Detect which cell encompasses the target text, then output its [X, Y] center coordinate. 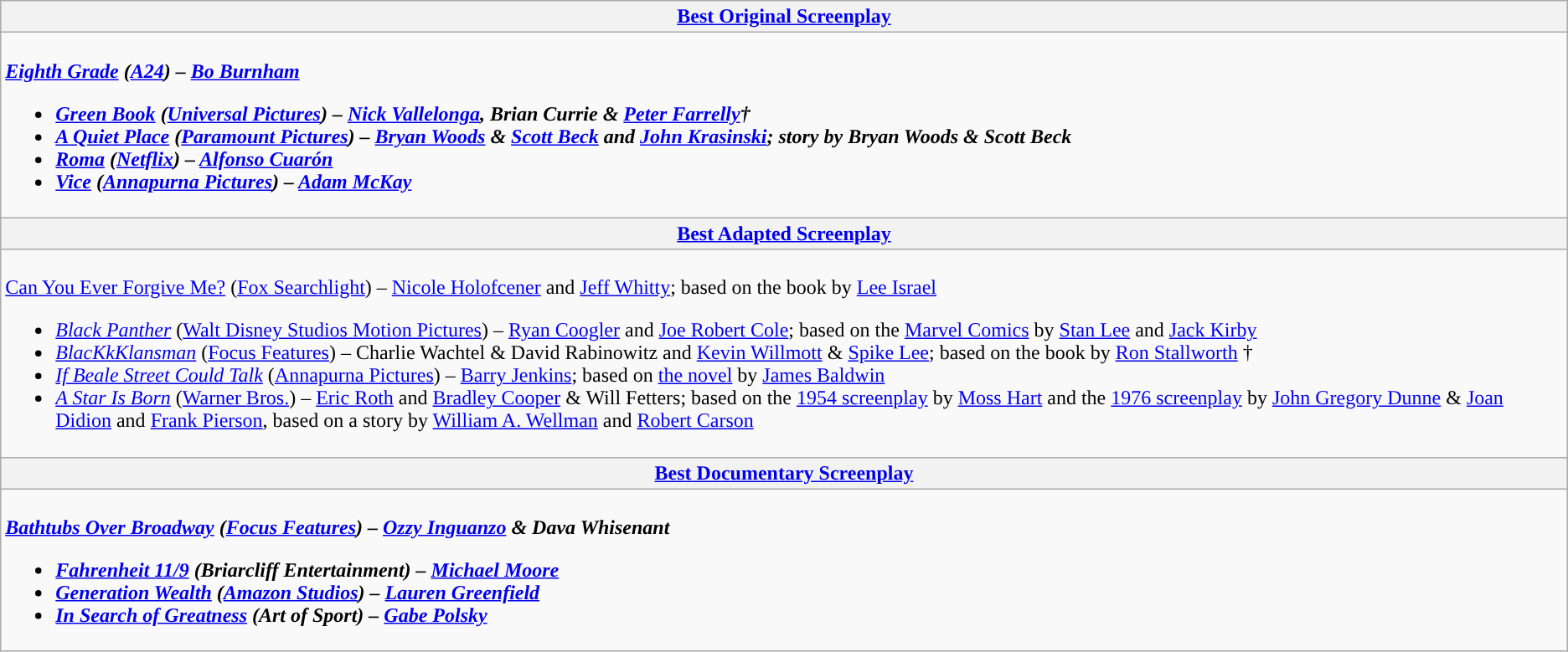
Best Original Screenplay [784, 17]
Best Adapted Screenplay [784, 234]
Best Documentary Screenplay [784, 473]
